Pinpoint the cell where the given text exists, returning its [x, y] midpoint coordinate. 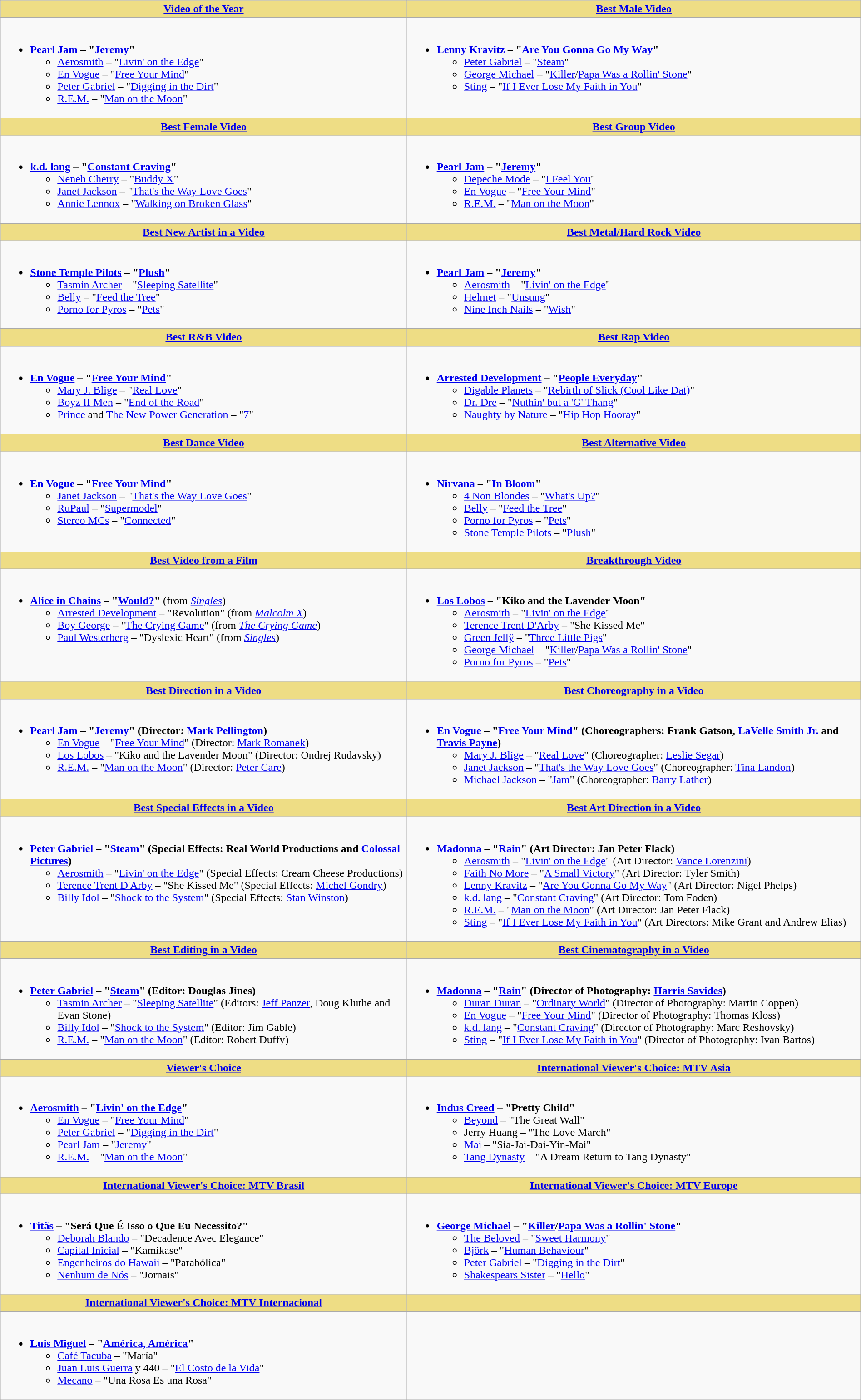
Best Video from a Film [203, 560]
Best Editing in a Video [203, 950]
International Viewer's Choice: MTV Brasil [203, 1185]
Pearl Jam – "Jeremy"Aerosmith – "Livin' on the Edge"En Vogue – "Free Your Mind"Peter Gabriel – "Digging in the Dirt"R.E.M. – "Man on the Moon" [203, 68]
Luis Miguel – "América, América"Café Tacuba – "María"Juan Luis Guerra y 440 – "El Costo de la Vida"Mecano – "Una Rosa Es una Rosa" [203, 1356]
Best New Artist in a Video [203, 232]
Video of the Year [203, 9]
Breakthrough Video [634, 560]
Best Direction in a Video [203, 690]
Best Male Video [634, 9]
k.d. lang – "Constant Craving"Neneh Cherry – "Buddy X"Janet Jackson – "That's the Way Love Goes"Annie Lennox – "Walking on Broken Glass" [203, 179]
Best R&B Video [203, 337]
International Viewer's Choice: MTV Internacional [203, 1303]
Best Rap Video [634, 337]
Best Cinematography in a Video [634, 950]
Stone Temple Pilots – "Plush"Tasmin Archer – "Sleeping Satellite"Belly – "Feed the Tree"Porno for Pyros – "Pets" [203, 285]
Best Alternative Video [634, 443]
En Vogue – "Free Your Mind"Mary J. Blige – "Real Love"Boyz II Men – "End of the Road"Prince and The New Power Generation – "7" [203, 390]
Nirvana – "In Bloom"4 Non Blondes – "What's Up?"Belly – "Feed the Tree"Porno for Pyros – "Pets"Stone Temple Pilots – "Plush" [634, 501]
Best Metal/Hard Rock Video [634, 232]
Best Female Video [203, 127]
Pearl Jam – "Jeremy"Aerosmith – "Livin' on the Edge"Helmet – "Unsung"Nine Inch Nails – "Wish" [634, 285]
Pearl Jam – "Jeremy"Depeche Mode – "I Feel You"En Vogue – "Free Your Mind"R.E.M. – "Man on the Moon" [634, 179]
Best Special Effects in a Video [203, 808]
Viewer's Choice [203, 1068]
En Vogue – "Free Your Mind"Janet Jackson – "That's the Way Love Goes"RuPaul – "Supermodel"Stereo MCs – "Connected" [203, 501]
Best Choreography in a Video [634, 690]
Best Art Direction in a Video [634, 808]
Aerosmith – "Livin' on the Edge"En Vogue – "Free Your Mind"Peter Gabriel – "Digging in the Dirt"Pearl Jam – "Jeremy"R.E.M. – "Man on the Moon" [203, 1127]
Best Group Video [634, 127]
Best Dance Video [203, 443]
International Viewer's Choice: MTV Asia [634, 1068]
International Viewer's Choice: MTV Europe [634, 1185]
